Capture the cell that displays the provided text and extract its [x, y] central coordinate. 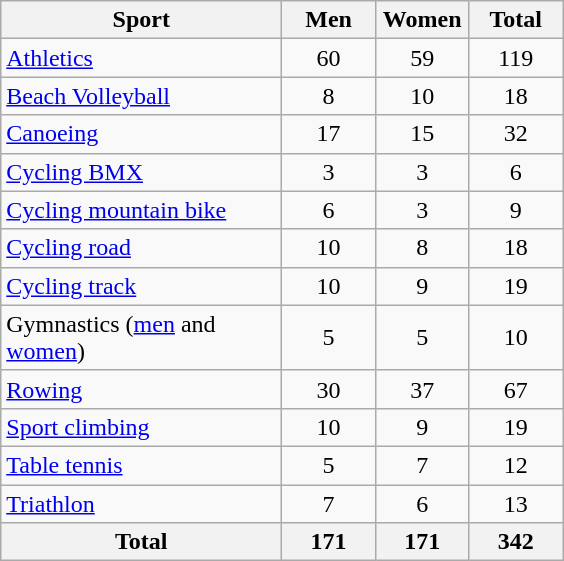
60 [329, 58]
Men [329, 20]
Gymnastics (men and women) [142, 338]
67 [516, 389]
Cycling track [142, 286]
17 [329, 134]
59 [422, 58]
30 [329, 389]
Women [422, 20]
Cycling BMX [142, 172]
Athletics [142, 58]
37 [422, 389]
Table tennis [142, 465]
Canoeing [142, 134]
Cycling road [142, 248]
119 [516, 58]
15 [422, 134]
Beach Volleyball [142, 96]
Cycling mountain bike [142, 210]
12 [516, 465]
Sport [142, 20]
Triathlon [142, 503]
Sport climbing [142, 427]
Rowing [142, 389]
13 [516, 503]
342 [516, 542]
32 [516, 134]
